Provide the [X, Y] coordinate of the cell's center where the given text is located.  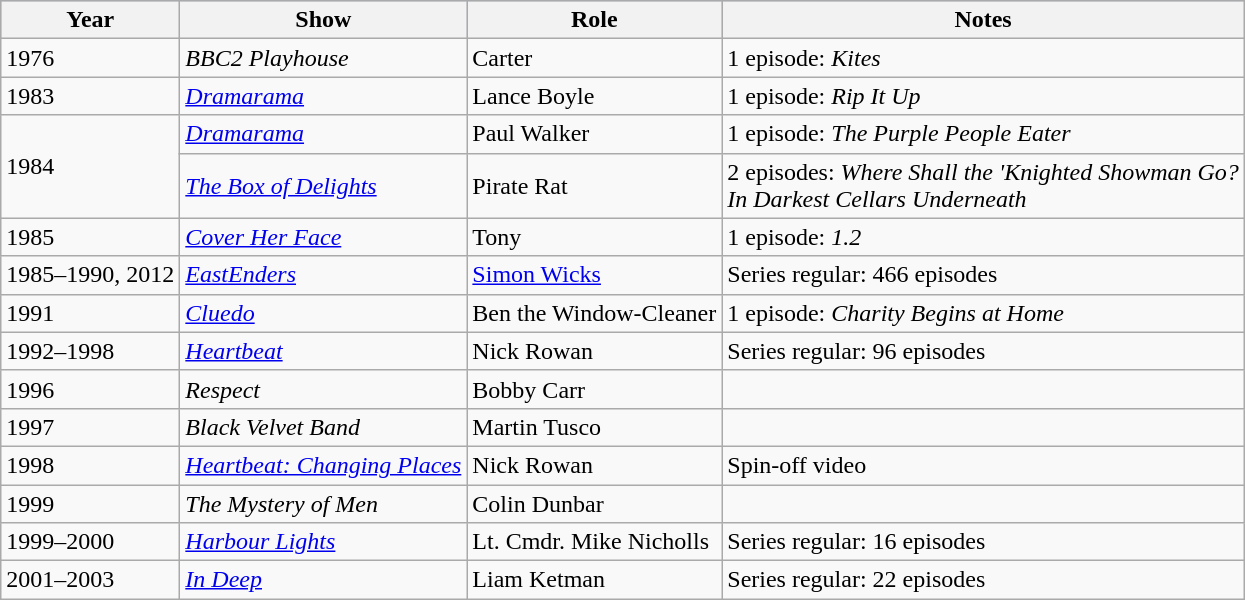
Bobby Carr [594, 389]
2001–2003 [90, 580]
Show [324, 20]
BBC2 Playhouse [324, 58]
1999 [90, 503]
1992–1998 [90, 351]
Series regular: 22 episodes [984, 580]
2 episodes: Where Shall the 'Knighted Showman Go?In Darkest Cellars Underneath [984, 186]
1997 [90, 427]
Martin Tusco [594, 427]
Tony [594, 237]
Liam Ketman [594, 580]
Paul Walker [594, 134]
Notes [984, 20]
Carter [594, 58]
1 episode: Kites [984, 58]
1983 [90, 96]
1999–2000 [90, 542]
Heartbeat [324, 351]
Series regular: 96 episodes [984, 351]
Pirate Rat [594, 186]
Heartbeat: Changing Places [324, 465]
In Deep [324, 580]
Role [594, 20]
Series regular: 466 episodes [984, 275]
Year [90, 20]
Cover Her Face [324, 237]
1 episode: The Purple People Eater [984, 134]
1 episode: 1.2 [984, 237]
1984 [90, 166]
1976 [90, 58]
1996 [90, 389]
The Box of Delights [324, 186]
Black Velvet Band [324, 427]
1 episode: Rip It Up [984, 96]
Colin Dunbar [594, 503]
Harbour Lights [324, 542]
1 episode: Charity Begins at Home [984, 313]
1985 [90, 237]
Spin-off video [984, 465]
Cluedo [324, 313]
Lt. Cmdr. Mike Nicholls [594, 542]
1998 [90, 465]
EastEnders [324, 275]
1985–1990, 2012 [90, 275]
Ben the Window-Cleaner [594, 313]
Lance Boyle [594, 96]
Simon Wicks [594, 275]
1991 [90, 313]
Series regular: 16 episodes [984, 542]
Respect [324, 389]
The Mystery of Men [324, 503]
